Provide the [X, Y] coordinate of the cell's center where the given text is located.  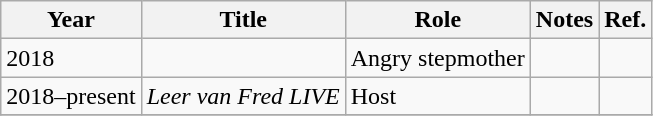
Notes [564, 20]
Title [243, 20]
2018 [71, 58]
2018–present [71, 96]
Angry stepmother [438, 58]
Role [438, 20]
Host [438, 96]
Ref. [626, 20]
Year [71, 20]
Leer van Fred LIVE [243, 96]
